From the cell containing the given text, extract its center point as (X, Y) coordinate. 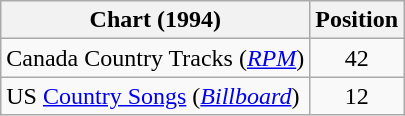
42 (357, 58)
12 (357, 96)
US Country Songs (Billboard) (156, 96)
Chart (1994) (156, 20)
Canada Country Tracks (RPM) (156, 58)
Position (357, 20)
